Determine the [x, y] coordinate at the center of the cell enclosing the given text.  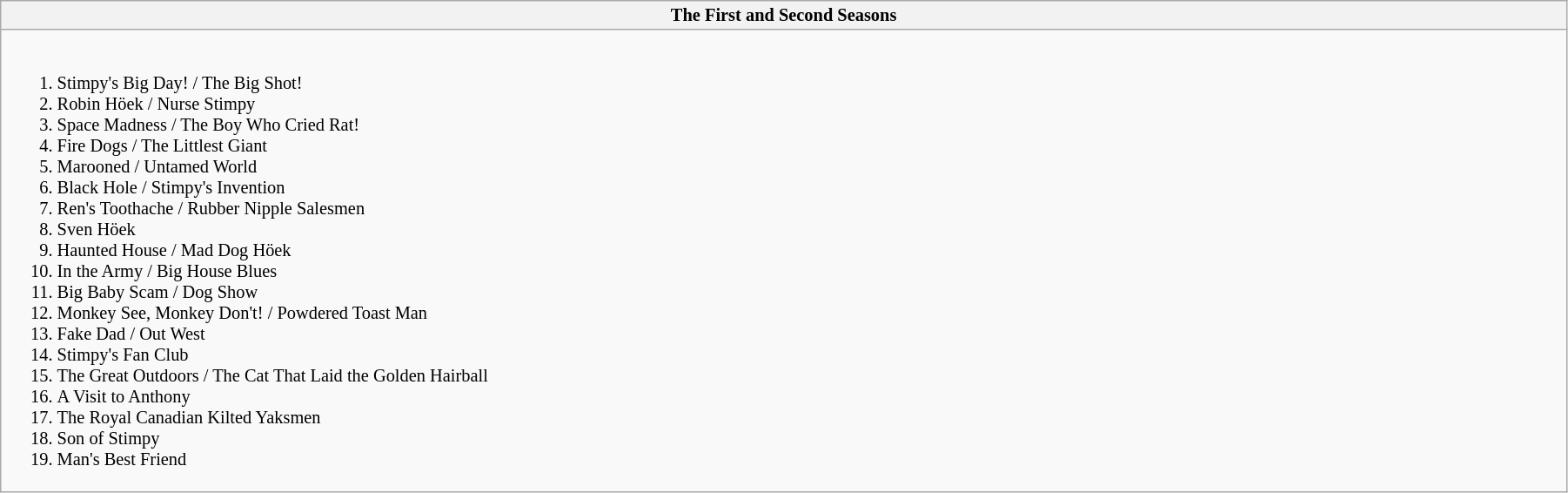
The First and Second Seasons [784, 15]
